Determine the [x, y] coordinate at the center of the cell enclosing the given text.  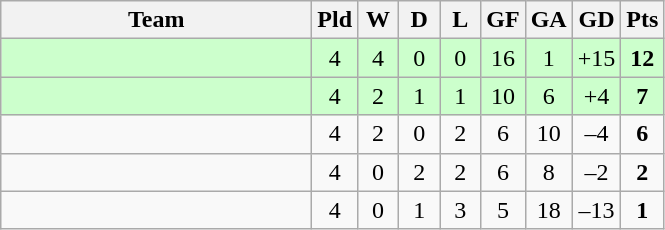
8 [548, 172]
–4 [596, 134]
18 [548, 210]
5 [503, 210]
16 [503, 58]
3 [460, 210]
Pld [335, 20]
GF [503, 20]
W [378, 20]
D [420, 20]
–13 [596, 210]
L [460, 20]
GD [596, 20]
–2 [596, 172]
12 [642, 58]
7 [642, 96]
Pts [642, 20]
+15 [596, 58]
+4 [596, 96]
GA [548, 20]
Team [156, 20]
